Detect which cell encompasses the target text, then output its (X, Y) center coordinate. 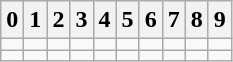
4 (104, 20)
9 (220, 20)
8 (196, 20)
1 (36, 20)
3 (82, 20)
6 (150, 20)
2 (58, 20)
7 (174, 20)
0 (12, 20)
5 (128, 20)
